Output the (x, y) coordinate of the center of the cell containing the given text.  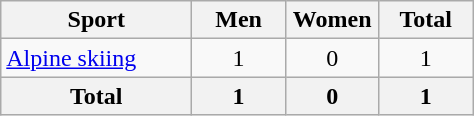
Men (239, 20)
Alpine skiing (96, 58)
Sport (96, 20)
Women (332, 20)
